Scan for the cell matching the given text and deliver its [X, Y] coordinate at center. 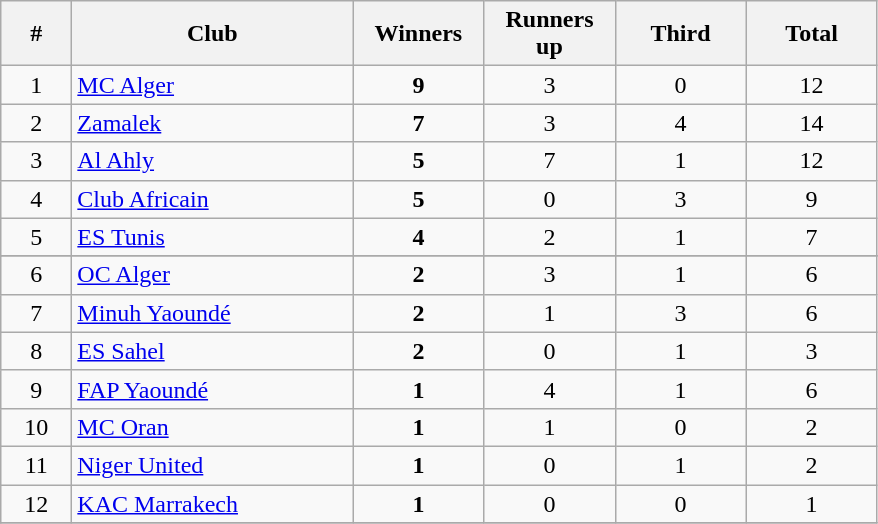
MC Alger [212, 85]
8 [36, 351]
14 [812, 123]
Total [812, 34]
11 [36, 465]
MC Oran [212, 427]
ES Tunis [212, 237]
Runners up [550, 34]
Club [212, 34]
Winners [418, 34]
Club Africain [212, 199]
Al Ahly [212, 161]
10 [36, 427]
Minuh Yaoundé [212, 313]
OC Alger [212, 275]
Third [680, 34]
FAP Yaoundé [212, 389]
KAC Marrakech [212, 503]
Niger United [212, 465]
ES Sahel [212, 351]
Zamalek [212, 123]
# [36, 34]
